Provide the [X, Y] coordinate of the cell's center where the given text is located.  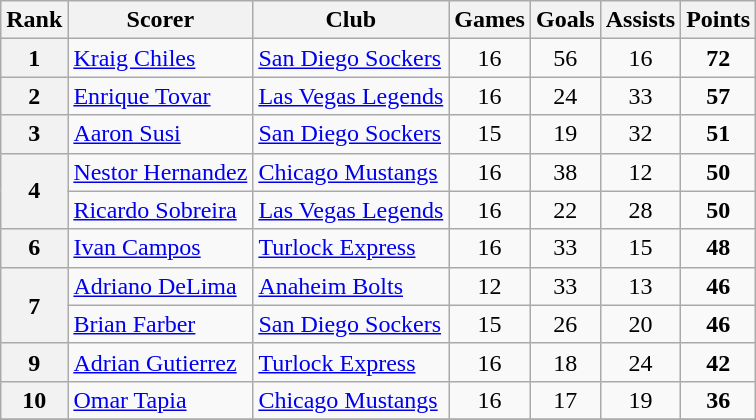
13 [640, 286]
20 [640, 324]
Brian Farber [160, 324]
6 [34, 248]
2 [34, 96]
Points [718, 20]
48 [718, 248]
56 [565, 58]
7 [34, 305]
Club [351, 20]
3 [34, 134]
Assists [640, 20]
17 [565, 400]
26 [565, 324]
Kraig Chiles [160, 58]
Enrique Tovar [160, 96]
51 [718, 134]
Adrian Gutierrez [160, 362]
Scorer [160, 20]
42 [718, 362]
Ricardo Sobreira [160, 210]
Goals [565, 20]
Nestor Hernandez [160, 172]
38 [565, 172]
Ivan Campos [160, 248]
10 [34, 400]
Games [490, 20]
Aaron Susi [160, 134]
22 [565, 210]
Omar Tapia [160, 400]
57 [718, 96]
4 [34, 191]
9 [34, 362]
72 [718, 58]
18 [565, 362]
Adriano DeLima [160, 286]
Anaheim Bolts [351, 286]
36 [718, 400]
1 [34, 58]
Rank [34, 20]
32 [640, 134]
28 [640, 210]
